Output the (x, y) coordinate of the center of the cell containing the given text.  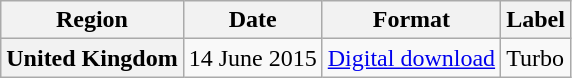
United Kingdom (92, 58)
Date (252, 20)
Turbo (536, 58)
Digital download (411, 58)
Format (411, 20)
14 June 2015 (252, 58)
Label (536, 20)
Region (92, 20)
